For the text-containing cell, return its midpoint in [x, y] coordinate format. 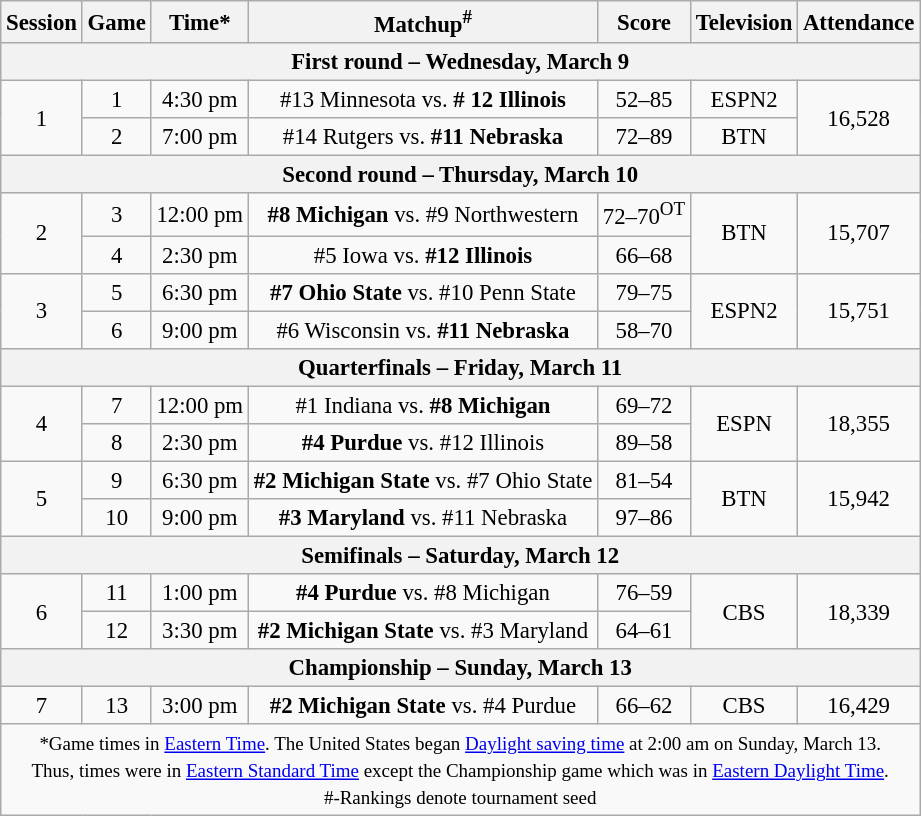
#6 Wisconsin vs. #11 Nebraska [422, 330]
#4 Purdue vs. #12 Illinois [422, 443]
Matchup# [422, 22]
15,707 [859, 234]
#8 Michigan vs. #9 Northwestern [422, 215]
97–86 [644, 518]
10 [116, 518]
Session [42, 22]
16,429 [859, 706]
Game [116, 22]
11 [116, 593]
76–59 [644, 593]
#3 Maryland vs. #11 Nebraska [422, 518]
#2 Michigan State vs. #3 Maryland [422, 631]
8 [116, 443]
79–75 [644, 292]
81–54 [644, 480]
7:00 pm [200, 137]
Quarterfinals – Friday, March 11 [460, 367]
#1 Indiana vs. #8 Michigan [422, 405]
4:30 pm [200, 100]
3:00 pm [200, 706]
15,942 [859, 498]
#4 Purdue vs. #8 Michigan [422, 593]
Second round – Thursday, March 10 [460, 175]
1:00 pm [200, 593]
58–70 [644, 330]
#14 Rutgers vs. #11 Nebraska [422, 137]
16,528 [859, 118]
First round – Wednesday, March 9 [460, 62]
#13 Minnesota vs. # 12 Illinois [422, 100]
#5 Iowa vs. #12 Illinois [422, 255]
ESPN [744, 424]
72–89 [644, 137]
72–70OT [644, 215]
89–58 [644, 443]
Score [644, 22]
9 [116, 480]
66–62 [644, 706]
18,355 [859, 424]
66–68 [644, 255]
12 [116, 631]
Time* [200, 22]
15,751 [859, 310]
Television [744, 22]
Attendance [859, 22]
69–72 [644, 405]
#7 Ohio State vs. #10 Penn State [422, 292]
64–61 [644, 631]
#2 Michigan State vs. #7 Ohio State [422, 480]
Semifinals – Saturday, March 12 [460, 555]
52–85 [644, 100]
3:30 pm [200, 631]
#2 Michigan State vs. #4 Purdue [422, 706]
18,339 [859, 612]
Championship – Sunday, March 13 [460, 668]
13 [116, 706]
